Search for the cell housing the specified text and yield its [X, Y] center coordinate. 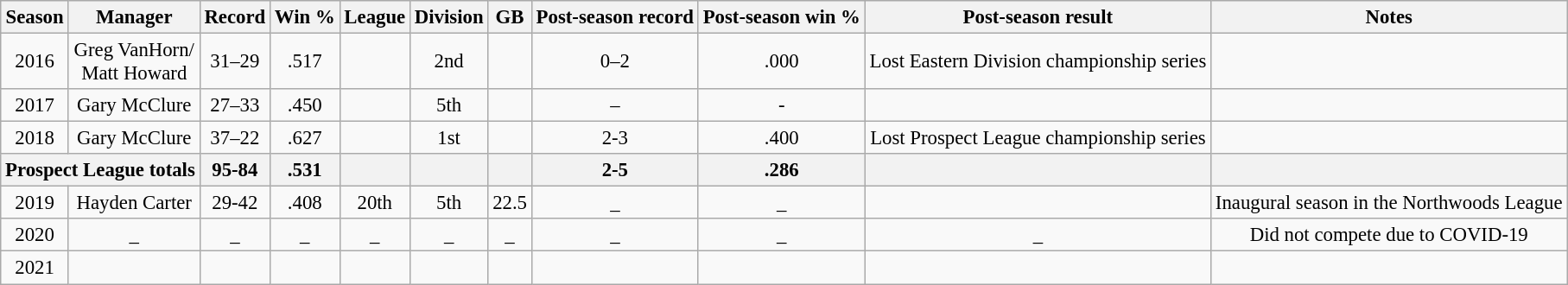
Greg VanHorn/Matt Howard [134, 62]
27–33 [235, 105]
– [615, 105]
Prospect League totals [100, 170]
1st [448, 138]
.627 [305, 138]
.450 [305, 105]
2nd [448, 62]
95-84 [235, 170]
Season [35, 17]
2017 [35, 105]
.000 [781, 62]
31–29 [235, 62]
Hayden Carter [134, 203]
37–22 [235, 138]
Lost Prospect League championship series [1038, 138]
.408 [305, 203]
2021 [35, 268]
.400 [781, 138]
22.5 [510, 203]
- [781, 105]
.517 [305, 62]
GB [510, 17]
Post-season record [615, 17]
Notes [1389, 17]
Record [235, 17]
2018 [35, 138]
Division [448, 17]
Did not compete due to COVID-19 [1389, 236]
Lost Eastern Division championship series [1038, 62]
0–2 [615, 62]
.286 [781, 170]
League [375, 17]
Post-season result [1038, 17]
Manager [134, 17]
2-5 [615, 170]
2-3 [615, 138]
2019 [35, 203]
Win % [305, 17]
2020 [35, 236]
Post-season win % [781, 17]
29-42 [235, 203]
20th [375, 203]
2016 [35, 62]
.531 [305, 170]
Inaugural season in the Northwoods League [1389, 203]
